For the text-containing cell, return its midpoint in (x, y) coordinate format. 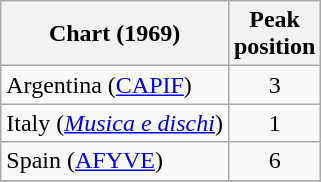
6 (274, 161)
Argentina (CAPIF) (115, 85)
Italy (Musica e dischi) (115, 123)
Spain (AFYVE) (115, 161)
Peakposition (274, 34)
3 (274, 85)
Chart (1969) (115, 34)
1 (274, 123)
